Locate the cell with the specified text and output its (x, y) center coordinate. 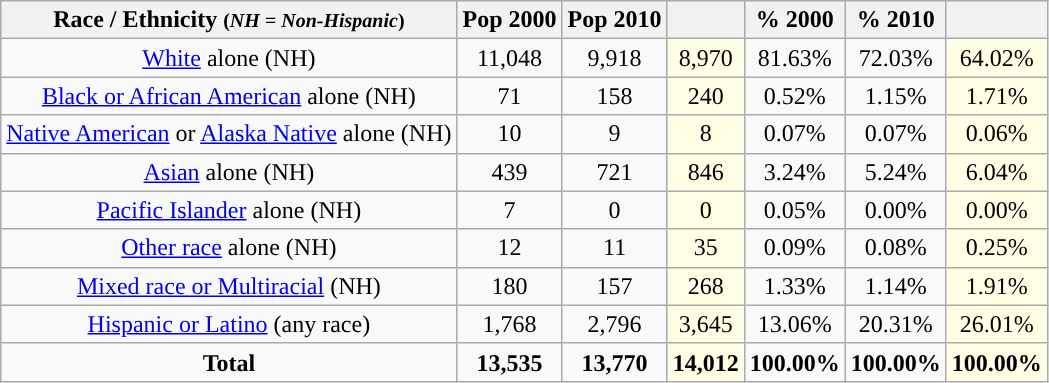
2,796 (614, 324)
Race / Ethnicity (NH = Non-Hispanic) (229, 20)
1,768 (510, 324)
64.02% (996, 58)
240 (706, 96)
11,048 (510, 58)
8 (706, 134)
721 (614, 172)
35 (706, 248)
Black or African American alone (NH) (229, 96)
Mixed race or Multiracial (NH) (229, 286)
0.08% (896, 248)
12 (510, 248)
Pop 2000 (510, 20)
Asian alone (NH) (229, 172)
5.24% (896, 172)
1.71% (996, 96)
26.01% (996, 324)
0.52% (794, 96)
Other race alone (NH) (229, 248)
8,970 (706, 58)
0.25% (996, 248)
% 2010 (896, 20)
Pop 2010 (614, 20)
% 2000 (794, 20)
157 (614, 286)
14,012 (706, 362)
1.15% (896, 96)
439 (510, 172)
0.09% (794, 248)
11 (614, 248)
846 (706, 172)
0.05% (794, 210)
158 (614, 96)
72.03% (896, 58)
Hispanic or Latino (any race) (229, 324)
13.06% (794, 324)
3.24% (794, 172)
White alone (NH) (229, 58)
7 (510, 210)
Pacific Islander alone (NH) (229, 210)
1.14% (896, 286)
81.63% (794, 58)
13,770 (614, 362)
1.91% (996, 286)
180 (510, 286)
1.33% (794, 286)
Native American or Alaska Native alone (NH) (229, 134)
Total (229, 362)
3,645 (706, 324)
20.31% (896, 324)
9 (614, 134)
10 (510, 134)
6.04% (996, 172)
9,918 (614, 58)
0.06% (996, 134)
268 (706, 286)
13,535 (510, 362)
71 (510, 96)
